Search for the cell housing the specified text and yield its (X, Y) center coordinate. 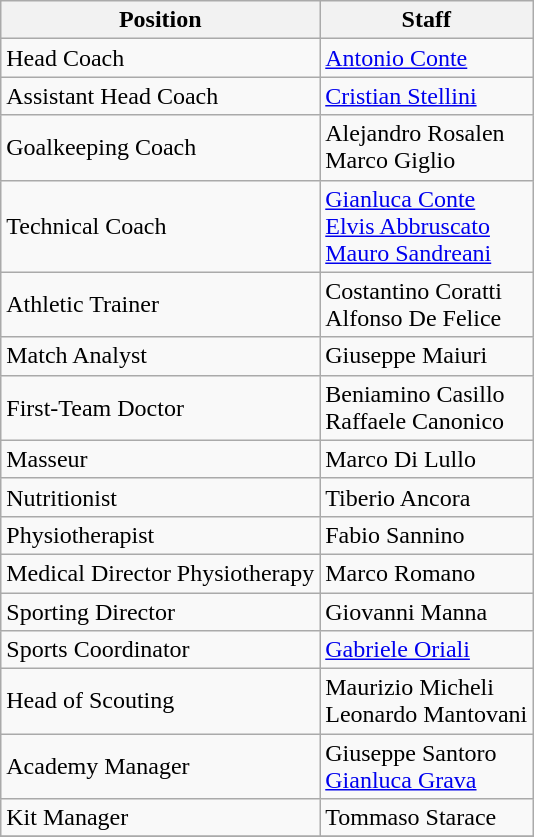
Giuseppe Santoro Gianluca Grava (426, 766)
Head of Scouting (160, 702)
Head Coach (160, 58)
First-Team Doctor (160, 408)
Staff (426, 20)
Goalkeeping Coach (160, 148)
Assistant Head Coach (160, 96)
Giuseppe Maiuri (426, 356)
Marco Romano (426, 573)
Match Analyst (160, 356)
Fabio Sannino (426, 535)
Gianluca Conte Elvis Abbruscato Mauro Sandreani (426, 226)
Physiotherapist (160, 535)
Masseur (160, 459)
Costantino Coratti Alfonso De Felice (426, 304)
Antonio Conte (426, 58)
Tommaso Starace (426, 818)
Cristian Stellini (426, 96)
Nutritionist (160, 497)
Medical Director Physiotherapy (160, 573)
Alejandro Rosalen Marco Giglio (426, 148)
Sports Coordinator (160, 650)
Kit Manager (160, 818)
Giovanni Manna (426, 611)
Sporting Director (160, 611)
Maurizio Micheli Leonardo Mantovani (426, 702)
Athletic Trainer (160, 304)
Position (160, 20)
Gabriele Oriali (426, 650)
Tiberio Ancora (426, 497)
Academy Manager (160, 766)
Beniamino Casillo Raffaele Canonico (426, 408)
Marco Di Lullo (426, 459)
Technical Coach (160, 226)
